Extract the (x, y) coordinate from the center of the cell holding the provided text.  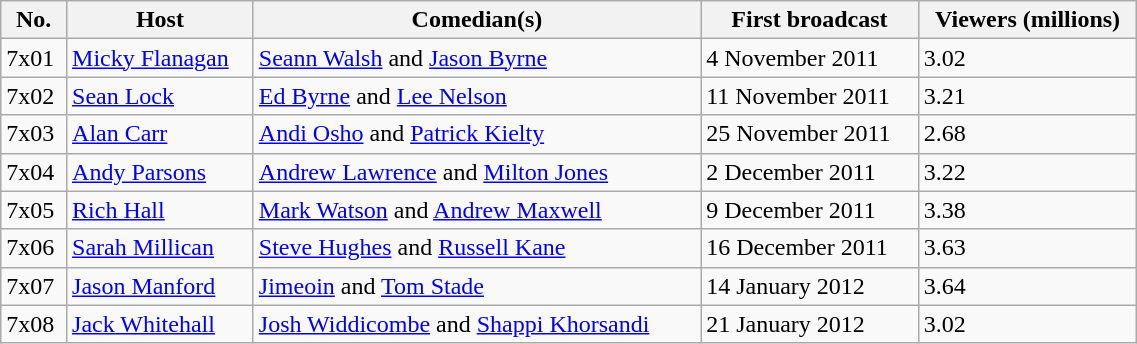
3.21 (1028, 96)
Seann Walsh and Jason Byrne (476, 58)
7x07 (34, 286)
16 December 2011 (810, 248)
Steve Hughes and Russell Kane (476, 248)
Andrew Lawrence and Milton Jones (476, 172)
7x01 (34, 58)
7x06 (34, 248)
Host (160, 20)
4 November 2011 (810, 58)
Rich Hall (160, 210)
Comedian(s) (476, 20)
7x08 (34, 324)
7x02 (34, 96)
Jimeoin and Tom Stade (476, 286)
3.22 (1028, 172)
First broadcast (810, 20)
7x05 (34, 210)
Jason Manford (160, 286)
Jack Whitehall (160, 324)
11 November 2011 (810, 96)
Viewers (millions) (1028, 20)
2.68 (1028, 134)
Sean Lock (160, 96)
7x03 (34, 134)
7x04 (34, 172)
No. (34, 20)
2 December 2011 (810, 172)
Andi Osho and Patrick Kielty (476, 134)
21 January 2012 (810, 324)
Mark Watson and Andrew Maxwell (476, 210)
9 December 2011 (810, 210)
3.63 (1028, 248)
Micky Flanagan (160, 58)
Andy Parsons (160, 172)
14 January 2012 (810, 286)
25 November 2011 (810, 134)
Ed Byrne and Lee Nelson (476, 96)
3.64 (1028, 286)
Alan Carr (160, 134)
3.38 (1028, 210)
Sarah Millican (160, 248)
Josh Widdicombe and Shappi Khorsandi (476, 324)
